Search for the cell housing the specified text and yield its [x, y] center coordinate. 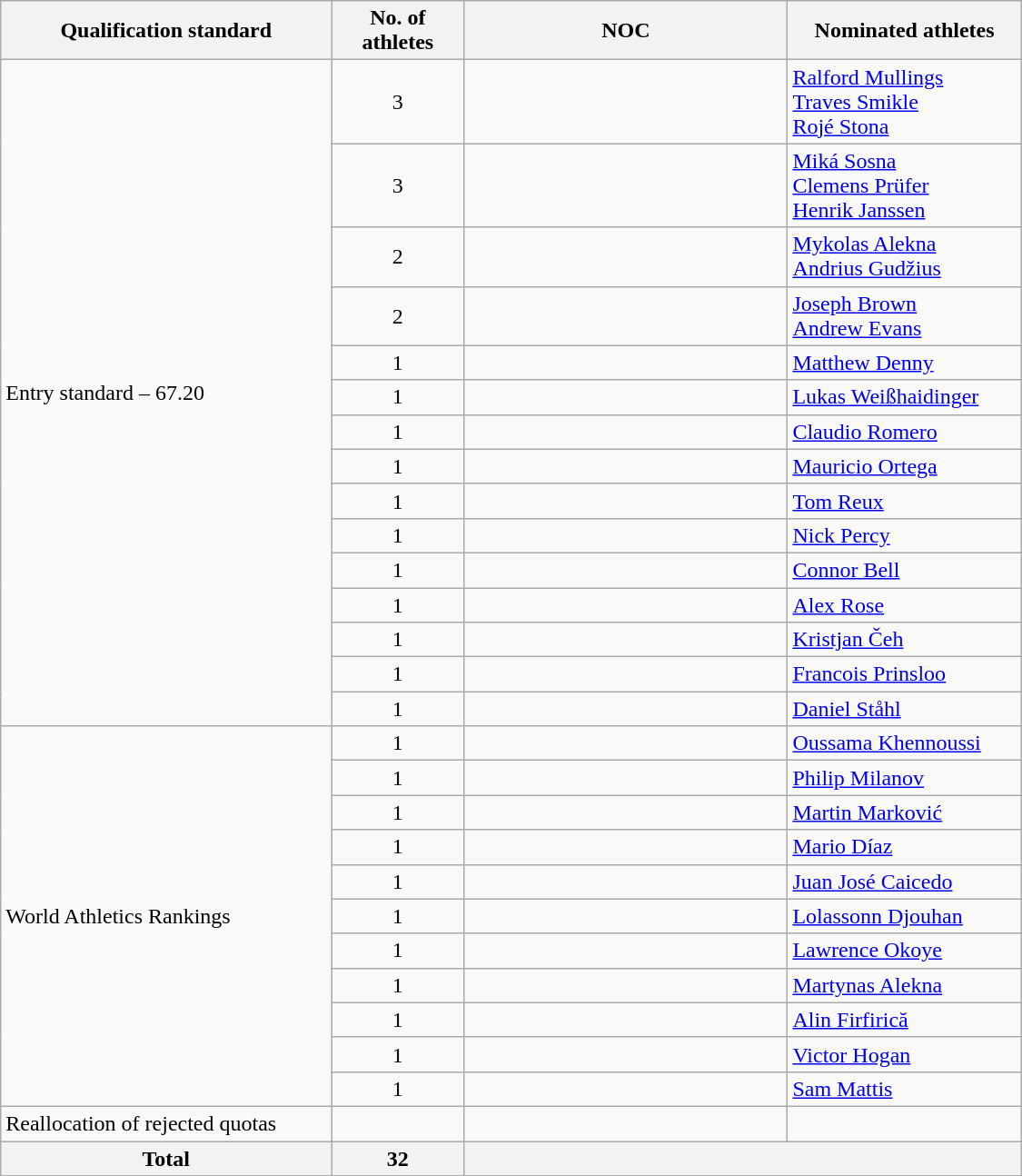
Lawrence Okoye [905, 951]
Victor Hogan [905, 1054]
NOC [626, 31]
Juan José Caicedo [905, 882]
No. of athletes [398, 31]
Mario Díaz [905, 847]
Martynas Alekna [905, 985]
Connor Bell [905, 570]
Martin Marković [905, 812]
Nominated athletes [905, 31]
Claudio Romero [905, 432]
Qualification standard [166, 31]
Lolassonn Djouhan [905, 916]
Matthew Denny [905, 363]
Oussama Khennoussi [905, 743]
Mauricio Ortega [905, 466]
Tom Reux [905, 501]
Alin Firfirică [905, 1020]
Francois Prinsloo [905, 674]
Alex Rose [905, 604]
Miká SosnaClemens PrüferHenrik Janssen [905, 185]
Kristjan Čeh [905, 640]
Mykolas AleknaAndrius Gudžius [905, 256]
Nick Percy [905, 535]
Sam Mattis [905, 1089]
Total [166, 1159]
World Athletics Rankings [166, 916]
Entry standard – 67.20 [166, 393]
Daniel Ståhl [905, 709]
Reallocation of rejected quotas [166, 1123]
Philip Milanov [905, 778]
32 [398, 1159]
Joseph BrownAndrew Evans [905, 316]
Ralford MullingsTraves SmikleRojé Stona [905, 102]
Lukas Weißhaidinger [905, 397]
